Provide the (x, y) coordinate of the cell's center where the given text is located.  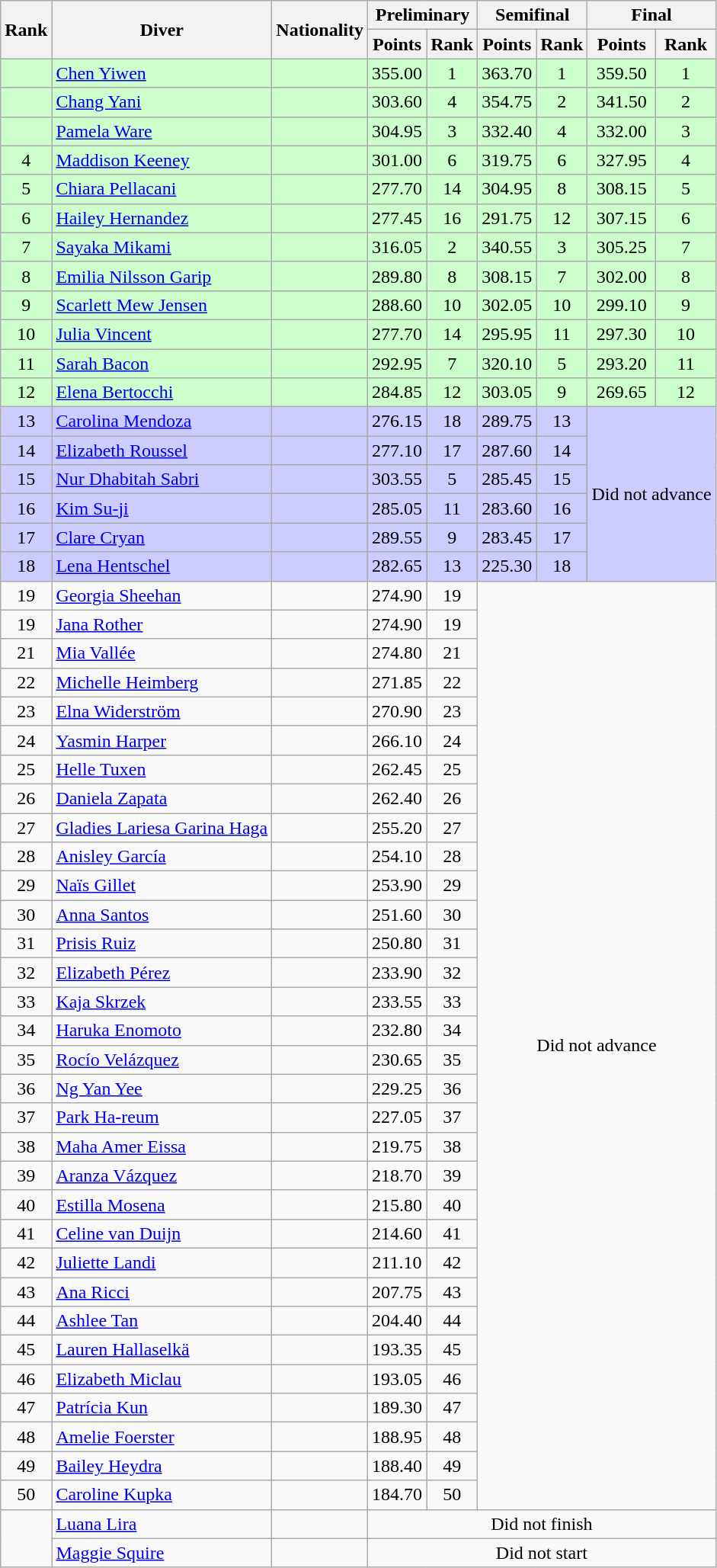
295.95 (507, 334)
276.15 (398, 422)
Prisis Ruiz (162, 944)
188.40 (398, 1466)
233.90 (398, 973)
307.15 (622, 218)
Kaja Skrzek (162, 1002)
299.10 (622, 305)
283.60 (507, 508)
359.50 (622, 73)
266.10 (398, 740)
Amelie Foerster (162, 1437)
219.75 (398, 1146)
319.75 (507, 160)
363.70 (507, 73)
302.00 (622, 276)
Chang Yani (162, 102)
Clare Cryan (162, 537)
Estilla Mosena (162, 1204)
289.80 (398, 276)
Luana Lira (162, 1524)
250.80 (398, 944)
277.10 (398, 451)
288.60 (398, 305)
Michelle Heimberg (162, 682)
Juliette Landi (162, 1262)
332.40 (507, 131)
297.30 (622, 334)
285.05 (398, 508)
214.60 (398, 1233)
Aranza Vázquez (162, 1175)
291.75 (507, 218)
Lauren Hallaselkä (162, 1350)
193.35 (398, 1350)
Celine van Duijn (162, 1233)
Preliminary (423, 15)
Semifinal (533, 15)
301.00 (398, 160)
Nationality (320, 30)
Ashlee Tan (162, 1321)
225.30 (507, 566)
292.95 (398, 364)
320.10 (507, 364)
332.00 (622, 131)
218.70 (398, 1175)
289.75 (507, 422)
289.55 (398, 537)
Carolina Mendoza (162, 422)
232.80 (398, 1031)
Julia Vincent (162, 334)
Jana Rother (162, 624)
254.10 (398, 857)
Sayaka Mikami (162, 247)
Helle Tuxen (162, 769)
215.80 (398, 1204)
262.40 (398, 798)
262.45 (398, 769)
Ana Ricci (162, 1292)
287.60 (507, 451)
Lena Hentschel (162, 566)
Did not finish (543, 1524)
327.95 (622, 160)
Rocío Velázquez (162, 1060)
Park Ha-reum (162, 1117)
211.10 (398, 1262)
269.65 (622, 393)
283.45 (507, 537)
Anna Santos (162, 915)
277.45 (398, 218)
274.80 (398, 653)
Anisley García (162, 857)
184.70 (398, 1495)
Ng Yan Yee (162, 1089)
340.55 (507, 247)
204.40 (398, 1321)
193.05 (398, 1379)
Patrícia Kun (162, 1408)
Sarah Bacon (162, 364)
251.60 (398, 915)
303.55 (398, 479)
Final (651, 15)
355.00 (398, 73)
Hailey Hernandez (162, 218)
Mia Vallée (162, 653)
302.05 (507, 305)
Elizabeth Roussel (162, 451)
Haruka Enomoto (162, 1031)
Naïs Gillet (162, 886)
316.05 (398, 247)
Nur Dhabitah Sabri (162, 479)
189.30 (398, 1408)
Gladies Lariesa Garina Haga (162, 827)
229.25 (398, 1089)
Elizabeth Miclau (162, 1379)
305.25 (622, 247)
Did not start (543, 1553)
Diver (162, 30)
282.65 (398, 566)
255.20 (398, 827)
303.05 (507, 393)
Maddison Keeney (162, 160)
Maha Amer Eissa (162, 1146)
253.90 (398, 886)
Yasmin Harper (162, 740)
Elizabeth Pérez (162, 973)
Elna Widerström (162, 711)
Kim Su-ji (162, 508)
230.65 (398, 1060)
341.50 (622, 102)
271.85 (398, 682)
Caroline Kupka (162, 1495)
227.05 (398, 1117)
207.75 (398, 1292)
Georgia Sheehan (162, 595)
Chiara Pellacani (162, 189)
303.60 (398, 102)
293.20 (622, 364)
Chen Yiwen (162, 73)
270.90 (398, 711)
Bailey Heydra (162, 1466)
188.95 (398, 1437)
Pamela Ware (162, 131)
285.45 (507, 479)
Maggie Squire (162, 1553)
233.55 (398, 1002)
Elena Bertocchi (162, 393)
Emilia Nilsson Garip (162, 276)
354.75 (507, 102)
284.85 (398, 393)
Daniela Zapata (162, 798)
Scarlett Mew Jensen (162, 305)
